Capture the cell that displays the provided text and extract its (X, Y) central coordinate. 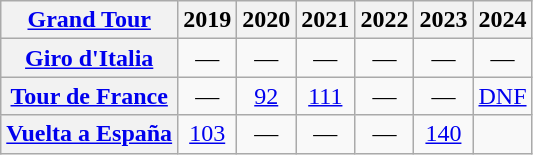
2022 (384, 20)
2023 (444, 20)
DNF (502, 96)
140 (444, 134)
92 (266, 96)
Giro d'Italia (90, 58)
2021 (326, 20)
103 (208, 134)
2019 (208, 20)
2024 (502, 20)
111 (326, 96)
Grand Tour (90, 20)
Vuelta a España (90, 134)
Tour de France (90, 96)
2020 (266, 20)
